Extract the (X, Y) coordinate from the center of the cell holding the provided text.  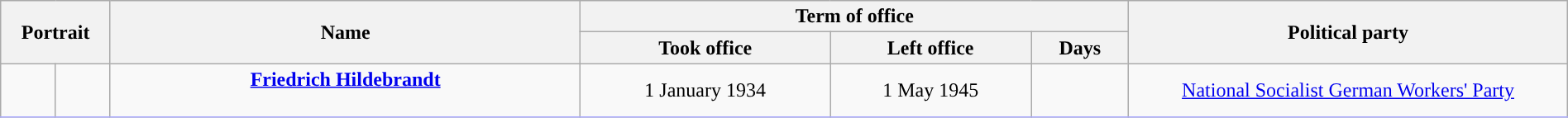
Left office (931, 48)
Friedrich Hildebrandt (345, 91)
1 May 1945 (931, 91)
Took office (705, 48)
Term of office (855, 17)
National Socialist German Workers' Party (1348, 91)
Name (345, 32)
Days (1080, 48)
1 January 1934 (705, 91)
Portrait (56, 32)
Political party (1348, 32)
